From the cell containing the given text, extract its center point as [X, Y] coordinate. 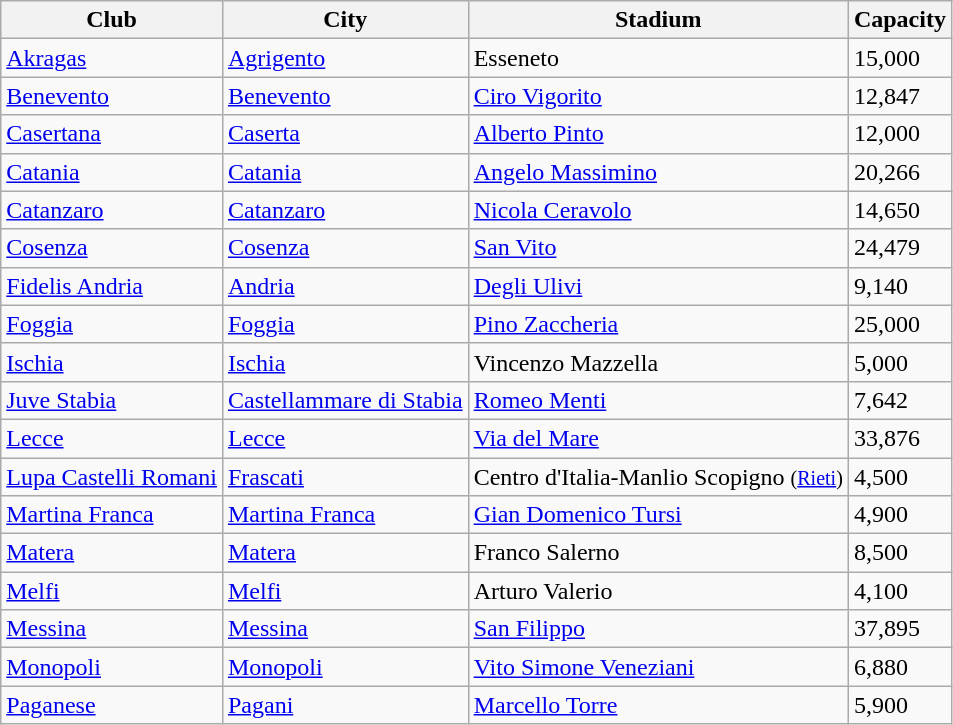
14,650 [900, 210]
Frascati [345, 477]
Gian Domenico Tursi [658, 515]
San Filippo [658, 629]
12,000 [900, 134]
8,500 [900, 553]
Caserta [345, 134]
37,895 [900, 629]
Degli Ulivi [658, 286]
Pino Zaccheria [658, 324]
Andria [345, 286]
Centro d'Italia-Manlio Scopigno (Rieti) [658, 477]
Franco Salerno [658, 553]
4,500 [900, 477]
6,880 [900, 667]
Fidelis Andria [112, 286]
Pagani [345, 705]
Vito Simone Veneziani [658, 667]
Club [112, 20]
Capacity [900, 20]
Vincenzo Mazzella [658, 362]
9,140 [900, 286]
Ciro Vigorito [658, 96]
Marcello Torre [658, 705]
Via del Mare [658, 438]
7,642 [900, 400]
City [345, 20]
4,900 [900, 515]
25,000 [900, 324]
Arturo Valerio [658, 591]
4,100 [900, 591]
Esseneto [658, 58]
5,900 [900, 705]
Angelo Massimino [658, 172]
Nicola Ceravolo [658, 210]
Akragas [112, 58]
Alberto Pinto [658, 134]
Romeo Menti [658, 400]
20,266 [900, 172]
Paganese [112, 705]
Agrigento [345, 58]
Castellammare di Stabia [345, 400]
5,000 [900, 362]
33,876 [900, 438]
Juve Stabia [112, 400]
24,479 [900, 248]
15,000 [900, 58]
Casertana [112, 134]
San Vito [658, 248]
Lupa Castelli Romani [112, 477]
12,847 [900, 96]
Stadium [658, 20]
